Pinpoint the cell where the given text exists, returning its [x, y] midpoint coordinate. 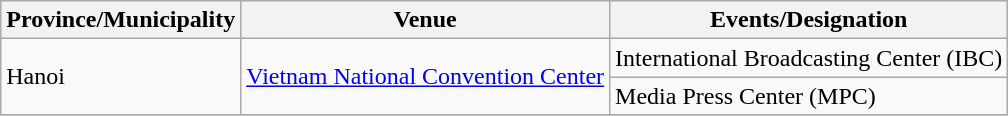
Province/Municipality [121, 20]
Events/Designation [809, 20]
International Broadcasting Center (IBC) [809, 58]
Hanoi [121, 77]
Vietnam National Convention Center [426, 77]
Venue [426, 20]
Media Press Center (MPC) [809, 96]
